For the text-containing cell, return its midpoint in [x, y] coordinate format. 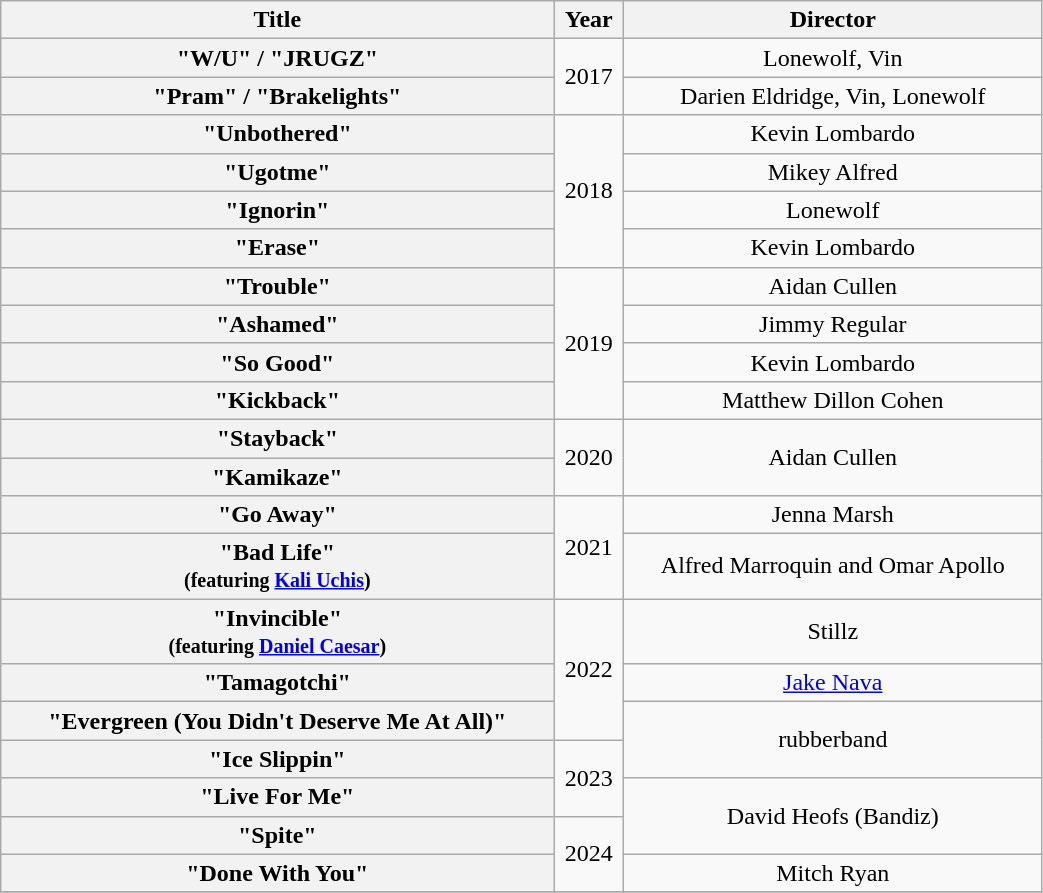
"Kickback" [278, 400]
Mikey Alfred [834, 172]
David Heofs (Bandiz) [834, 816]
"Evergreen (You Didn't Deserve Me At All)" [278, 721]
"Ignorin" [278, 210]
Matthew Dillon Cohen [834, 400]
"Go Away" [278, 515]
2020 [589, 457]
Jake Nava [834, 683]
"Unbothered" [278, 134]
Lonewolf [834, 210]
"Ashamed" [278, 324]
Stillz [834, 632]
"Trouble" [278, 286]
rubberband [834, 740]
"W/U" / "JRUGZ" [278, 58]
"Tamagotchi" [278, 683]
2024 [589, 854]
2018 [589, 191]
2023 [589, 778]
2017 [589, 77]
Lonewolf, Vin [834, 58]
"Invincible"(featuring Daniel Caesar) [278, 632]
"Kamikaze" [278, 477]
"Live For Me" [278, 797]
"Spite" [278, 835]
2022 [589, 670]
2021 [589, 548]
Jenna Marsh [834, 515]
Director [834, 20]
Alfred Marroquin and Omar Apollo [834, 566]
"Ugotme" [278, 172]
"Bad Life"(featuring Kali Uchis) [278, 566]
2019 [589, 343]
"Erase" [278, 248]
"So Good" [278, 362]
"Pram" / "Brakelights" [278, 96]
"Stayback" [278, 438]
Title [278, 20]
Darien Eldridge, Vin, Lonewolf [834, 96]
Jimmy Regular [834, 324]
"Done With You" [278, 873]
Mitch Ryan [834, 873]
Year [589, 20]
"Ice Slippin" [278, 759]
